Detect which cell encompasses the target text, then output its (X, Y) center coordinate. 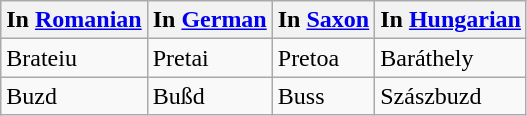
In Saxon (323, 20)
Buzd (74, 96)
In Romanian (74, 20)
Bußd (210, 96)
In German (210, 20)
Szászbuzd (451, 96)
Brateiu (74, 58)
Pretoa (323, 58)
Buss (323, 96)
Pretai (210, 58)
In Hungarian (451, 20)
Baráthely (451, 58)
